Capture the cell that displays the provided text and extract its [x, y] central coordinate. 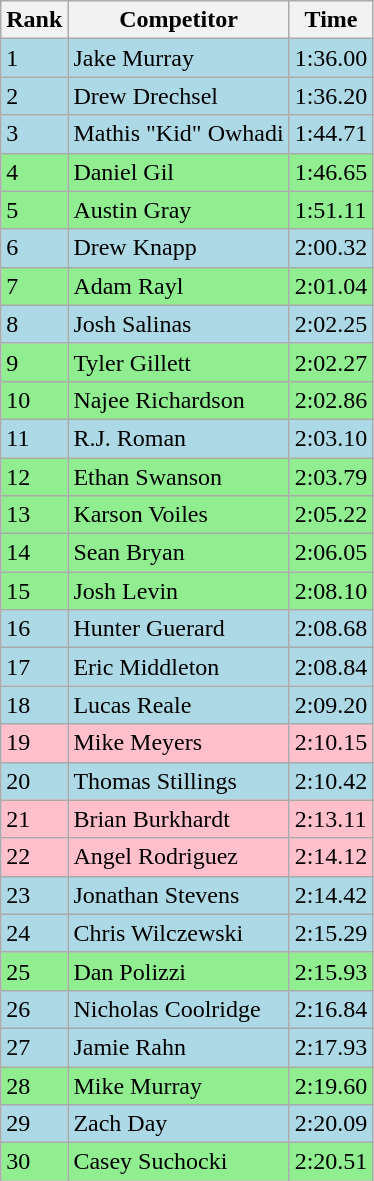
27 [34, 1047]
2:02.86 [331, 400]
2:08.68 [331, 629]
Jake Murray [178, 58]
2:01.04 [331, 286]
4 [34, 172]
1:44.71 [331, 134]
Josh Levin [178, 591]
Casey Suchocki [178, 1162]
1 [34, 58]
13 [34, 515]
9 [34, 362]
Nicholas Coolridge [178, 1009]
2:03.10 [331, 438]
Angel Rodriguez [178, 857]
2:20.51 [331, 1162]
Josh Salinas [178, 324]
2:03.79 [331, 477]
2:16.84 [331, 1009]
18 [34, 705]
11 [34, 438]
8 [34, 324]
10 [34, 400]
1:36.00 [331, 58]
Competitor [178, 20]
2:15.29 [331, 933]
25 [34, 971]
Jamie Rahn [178, 1047]
7 [34, 286]
Dan Polizzi [178, 971]
2:08.10 [331, 591]
2:02.25 [331, 324]
Sean Bryan [178, 553]
2:02.27 [331, 362]
17 [34, 667]
28 [34, 1085]
2:05.22 [331, 515]
21 [34, 819]
Mike Meyers [178, 743]
Tyler Gillett [178, 362]
Mathis "Kid" Owhadi [178, 134]
2 [34, 96]
23 [34, 895]
2:06.05 [331, 553]
Drew Knapp [178, 248]
3 [34, 134]
14 [34, 553]
Time [331, 20]
Drew Drechsel [178, 96]
16 [34, 629]
30 [34, 1162]
Jonathan Stevens [178, 895]
2:14.12 [331, 857]
Rank [34, 20]
Austin Gray [178, 210]
Najee Richardson [178, 400]
1:51.11 [331, 210]
Daniel Gil [178, 172]
Eric Middleton [178, 667]
12 [34, 477]
Lucas Reale [178, 705]
6 [34, 248]
2:17.93 [331, 1047]
2:20.09 [331, 1124]
1:46.65 [331, 172]
Chris Wilczewski [178, 933]
29 [34, 1124]
Adam Rayl [178, 286]
Mike Murray [178, 1085]
2:15.93 [331, 971]
2:10.42 [331, 781]
Ethan Swanson [178, 477]
19 [34, 743]
2:14.42 [331, 895]
24 [34, 933]
2:10.15 [331, 743]
1:36.20 [331, 96]
2:00.32 [331, 248]
2:09.20 [331, 705]
Thomas Stillings [178, 781]
Karson Voiles [178, 515]
Zach Day [178, 1124]
Hunter Guerard [178, 629]
2:19.60 [331, 1085]
5 [34, 210]
2:08.84 [331, 667]
20 [34, 781]
R.J. Roman [178, 438]
26 [34, 1009]
2:13.11 [331, 819]
22 [34, 857]
Brian Burkhardt [178, 819]
15 [34, 591]
